Capture the cell that displays the provided text and extract its (x, y) central coordinate. 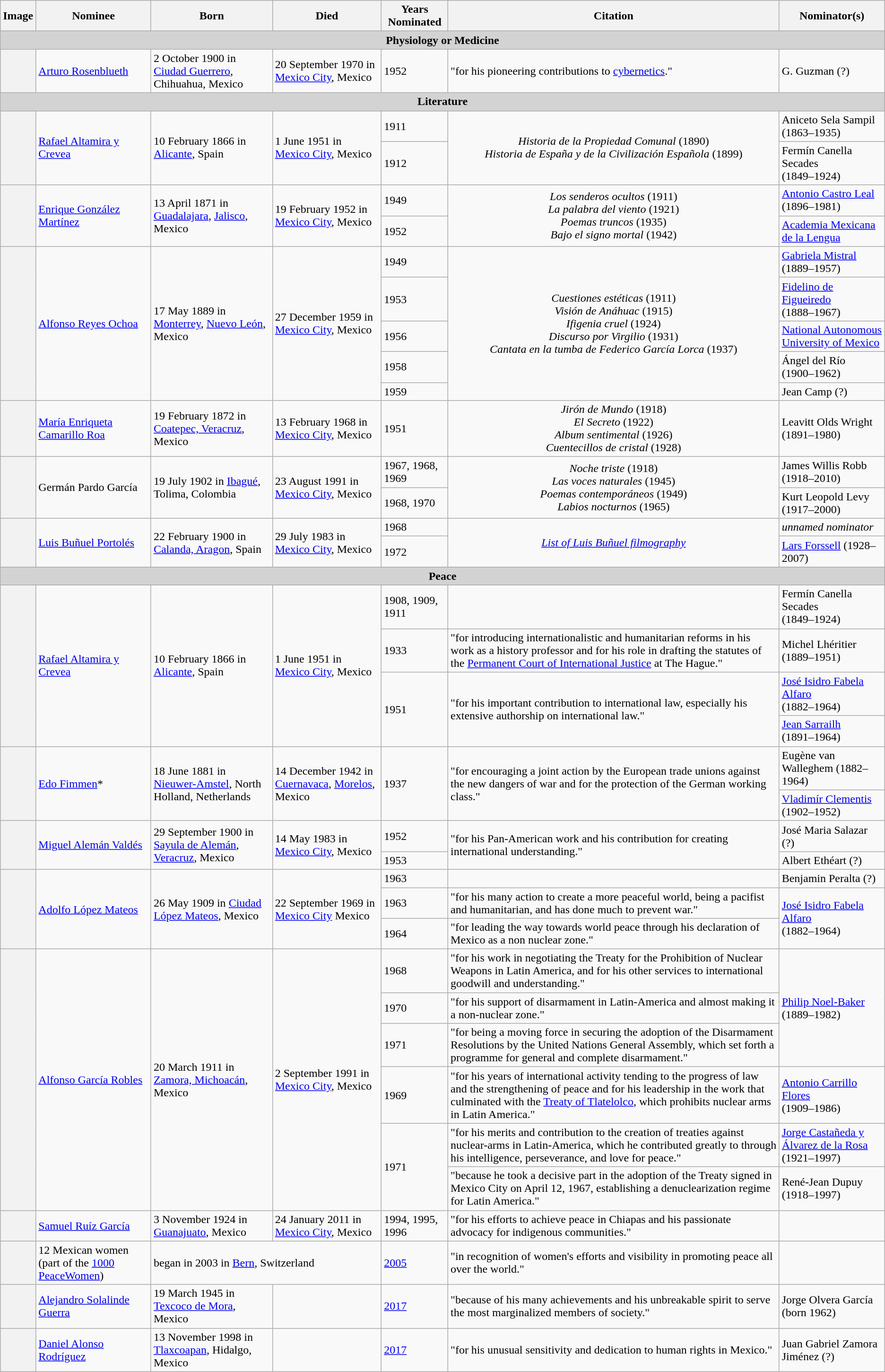
Fidelino de Figueiredo (1888–1967) (832, 299)
1958 (415, 367)
Historia de la Propiedad Comunal (1890)Historia de España y de la Civilización Española (1899) (614, 148)
"for leading the way towards world peace through his declaration of Mexico as a non nuclear zone." (614, 934)
Alfonso Reyes Ochoa (94, 323)
"for his many action to create a more peaceful world, being a pacifist and humanitarian, and has done much to prevent war." (614, 902)
13 April 1871 in Guadalajara, Jalisco, Mexico (212, 216)
12 Mexican women (part of the 1000 PeaceWomen) (94, 1263)
22 September 1969 in Mexico City Mexico (327, 909)
1964 (415, 934)
Nominator(s) (832, 16)
20 March 1911 in Zamora, Michoacán, Mexico (212, 1080)
1969 (415, 1095)
1994, 1995, 1996 (415, 1226)
List of Luis Buñuel filmography (614, 543)
1956 (415, 336)
1912 (415, 163)
20 September 1970 in Mexico City, Mexico (327, 71)
13 November 1998 in Tlaxcoapan, Hidalgo, Mexico (212, 1350)
María Enriqueta Camarillo Roa (94, 428)
Antonio Castro Leal (1896–1981) (832, 201)
Leavitt Olds Wright (1891–1980) (832, 428)
Los senderos ocultos (1911)La palabra del viento (1921)Poemas truncos (1935)Bajo el signo mortal (1942) (614, 216)
29 July 1983 in Mexico City, Mexico (327, 543)
1972 (415, 551)
Philip Noel-Baker (1889–1982) (832, 1008)
19 July 1902 in Ibagué, Tolima, Colombia (212, 488)
Miguel Alemán Valdés (94, 845)
18 June 1881 in Nieuwer-Amstel, North Holland, Netherlands (212, 783)
"for his Pan-American work and his contribution for creating international understanding." (614, 845)
"because of his many achievements and his unbreakable spirit to serve the most marginalized members of society." (614, 1306)
1933 (415, 650)
"for encouraging a joint action by the European trade unions against the new dangers of war and for the protection of the German working class." (614, 783)
Eugène van Walleghem (1882–1964) (832, 768)
Edo Fimmen* (94, 783)
1968, 1970 (415, 503)
14 December 1942 in Cuernavaca, Morelos, Mexico (327, 783)
Benjamin Peralta (?) (832, 878)
"in recognition of women's efforts and visibility in promoting peace all over the world." (614, 1263)
1937 (415, 783)
Ángel del Río (1900–1962) (832, 367)
Gabriela Mistral (1889–1957) (832, 262)
Vladimír Clementis (1902–1952) (832, 805)
unnamed nominator (832, 527)
26 May 1909 in Ciudad López Mateos, Mexico (212, 909)
Adolfo López Mateos (94, 909)
19 March 1945 in Texcoco de Mora, Mexico (212, 1306)
Albert Ethéart (?) (832, 860)
National Autonomous University of Mexico (832, 336)
2 October 1900 in Ciudad Guerrero, Chihuahua, Mexico (212, 71)
1959 (415, 391)
3 November 1924 in Guanajuato, Mexico (212, 1226)
"for his important contribution to international law, especially his extensive authorship on international law." (614, 709)
Michel Lhéritier (1889–1951) (832, 650)
14 May 1983 in Mexico City, Mexico (327, 845)
Jorge Olvera García (born 1962) (832, 1306)
Noche triste (1918)Las voces naturales (1945)Poemas contemporáneos (1949)Labios nocturnos (1965) (614, 488)
1908, 1909, 1911 (415, 607)
Lars Forssell (1928–2007) (832, 551)
René-Jean Dupuy (1918–1997) (832, 1188)
Juan Gabriel Zamora Jiménez (?) (832, 1350)
24 January 2011 in Mexico City, Mexico (327, 1226)
13 February 1968 in Mexico City, Mexico (327, 428)
"for his efforts to achieve peace in Chiapas and his passionate advocacy for indigenous communities." (614, 1226)
Jean Camp (?) (832, 391)
Germán Pardo García (94, 488)
Luis Buñuel Portolés (94, 543)
Jirón de Mundo (1918)El Secreto (1922)Album sentimental (1926)Cuentecillos de cristal (1928) (614, 428)
Years Nominated (415, 16)
27 December 1959 in Mexico City, Mexico (327, 323)
Samuel Ruíz García (94, 1226)
Kurt Leopold Levy (1917–2000) (832, 503)
1970 (415, 1008)
Peace (442, 576)
Literature (442, 102)
Died (327, 16)
1911 (415, 126)
23 August 1991 in Mexico City, Mexico (327, 488)
2 September 1991 in Mexico City, Mexico (327, 1080)
"for his unusual sensitivity and dedication to human rights in Mexico." (614, 1350)
1967, 1968, 1969 (415, 472)
Antonio Carrillo Flores (1909–1986) (832, 1095)
Aniceto Sela Sampil (1863–1935) (832, 126)
G. Guzman (?) (832, 71)
Jorge Castañeda y Álvarez de la Rosa (1921–1997) (832, 1145)
began in 2003 in Bern, Switzerland (266, 1263)
Physiology or Medicine (442, 40)
James Willis Robb (1918–2010) (832, 472)
Born (212, 16)
"for his support of disarmament in Latin-America and almost making it a non-nuclear zone." (614, 1008)
Daniel Alonso Rodríguez (94, 1350)
"for his pioneering contributions to cybernetics." (614, 71)
Alfonso García Robles (94, 1080)
Jean Sarrailh (1891–1964) (832, 731)
19 February 1872 in Coatepec, Veracruz, Mexico (212, 428)
22 February 1900 in Calanda, Aragon, Spain (212, 543)
2005 (415, 1263)
19 February 1952 in Mexico City, Mexico (327, 216)
Alejandro Solalinde Guerra (94, 1306)
José Maria Salazar (?) (832, 836)
17 May 1889 in Monterrey, Nuevo León, Mexico (212, 323)
Enrique González Martínez (94, 216)
Nominee (94, 16)
29 September 1900 in Sayula de Alemán, Veracruz, Mexico (212, 845)
Image (18, 16)
Citation (614, 16)
Academia Mexicana de la Lengua (832, 231)
Arturo Rosenblueth (94, 71)
